Output the (x, y) coordinate of the center of the cell containing the given text.  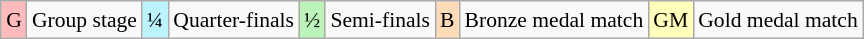
Bronze medal match (554, 20)
½ (312, 20)
G (14, 20)
¼ (155, 20)
B (448, 20)
Semi-finals (380, 20)
Quarter-finals (234, 20)
Gold medal match (778, 20)
Group stage (84, 20)
GM (670, 20)
